Identify which cell holds the provided text, then report its (x, y) central coordinate. 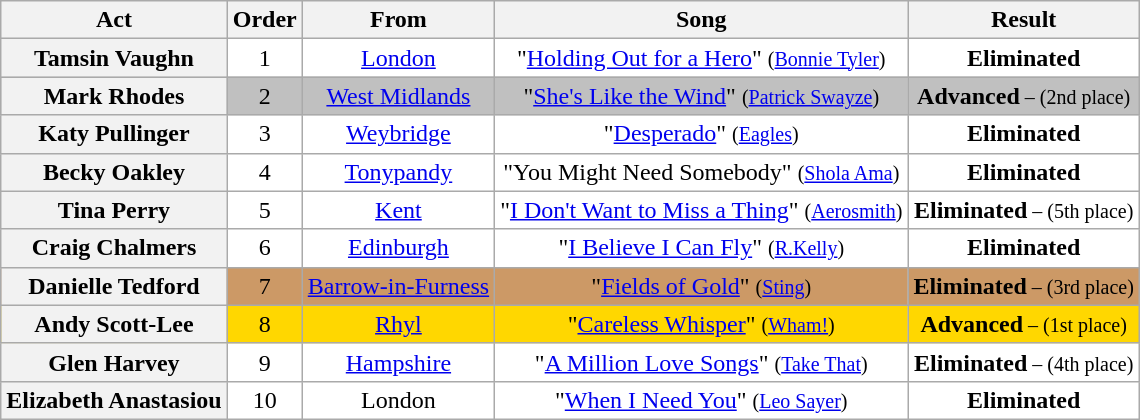
"I Don't Want to Miss a Thing" (Aerosmith) (702, 210)
Katy Pullinger (114, 134)
6 (264, 248)
"Careless Whisper" (Wham!) (702, 324)
2 (264, 96)
Eliminated – (4th place) (1024, 362)
Eliminated – (5th place) (1024, 210)
"A Million Love Songs" (Take That) (702, 362)
"Fields of Gold" (Sting) (702, 286)
"You Might Need Somebody" (Shola Ama) (702, 172)
Hampshire (398, 362)
7 (264, 286)
3 (264, 134)
10 (264, 400)
"Desperado" (Eagles) (702, 134)
Edinburgh (398, 248)
Kent (398, 210)
4 (264, 172)
West Midlands (398, 96)
Song (702, 20)
Order (264, 20)
Mark Rhodes (114, 96)
Danielle Tedford (114, 286)
8 (264, 324)
Eliminated – (3rd place) (1024, 286)
Advanced – (2nd place) (1024, 96)
1 (264, 58)
Tina Perry (114, 210)
Advanced – (1st place) (1024, 324)
Elizabeth Anastasiou (114, 400)
From (398, 20)
Act (114, 20)
"Holding Out for a Hero" (Bonnie Tyler) (702, 58)
Becky Oakley (114, 172)
Result (1024, 20)
"I Believe I Can Fly" (R.Kelly) (702, 248)
Weybridge (398, 134)
Craig Chalmers (114, 248)
Barrow-in-Furness (398, 286)
Tamsin Vaughn (114, 58)
Andy Scott-Lee (114, 324)
"She's Like the Wind" (Patrick Swayze) (702, 96)
Glen Harvey (114, 362)
5 (264, 210)
Tonypandy (398, 172)
Rhyl (398, 324)
"When I Need You" (Leo Sayer) (702, 400)
9 (264, 362)
